Capture the cell that displays the provided text and extract its [X, Y] central coordinate. 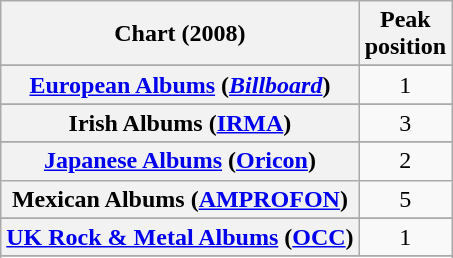
Peakposition [405, 34]
3 [405, 123]
European Albums (Billboard) [180, 85]
Chart (2008) [180, 34]
UK Rock & Metal Albums (OCC) [180, 237]
5 [405, 199]
Irish Albums (IRMA) [180, 123]
Japanese Albums (Oricon) [180, 161]
Mexican Albums (AMPROFON) [180, 199]
2 [405, 161]
